Pinpoint the cell where the given text exists, returning its (x, y) midpoint coordinate. 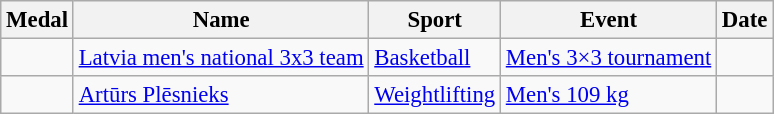
Basketball (435, 58)
Weightlifting (435, 95)
Name (221, 20)
Event (608, 20)
Men's 3×3 tournament (608, 58)
Date (745, 20)
Latvia men's national 3x3 team (221, 58)
Artūrs Plēsnieks (221, 95)
Medal (38, 20)
Men's 109 kg (608, 95)
Sport (435, 20)
